From the cell containing the given text, extract its center point as [x, y] coordinate. 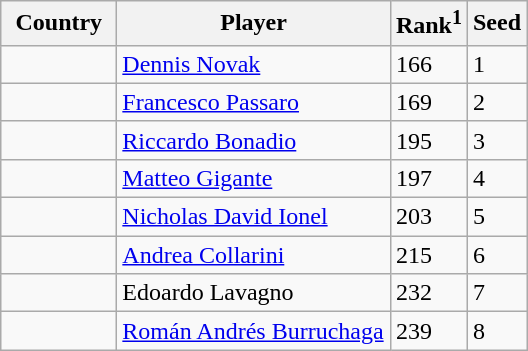
203 [428, 217]
7 [496, 293]
Matteo Gigante [254, 178]
Dennis Novak [254, 64]
169 [428, 102]
Edoardo Lavagno [254, 293]
Francesco Passaro [254, 102]
239 [428, 331]
195 [428, 140]
232 [428, 293]
166 [428, 64]
Riccardo Bonadio [254, 140]
Rank1 [428, 24]
Country [59, 24]
Player [254, 24]
8 [496, 331]
197 [428, 178]
1 [496, 64]
Andrea Collarini [254, 255]
215 [428, 255]
2 [496, 102]
4 [496, 178]
5 [496, 217]
Román Andrés Burruchaga [254, 331]
Seed [496, 24]
3 [496, 140]
Nicholas David Ionel [254, 217]
6 [496, 255]
